Pinpoint the cell where the given text exists, returning its (X, Y) midpoint coordinate. 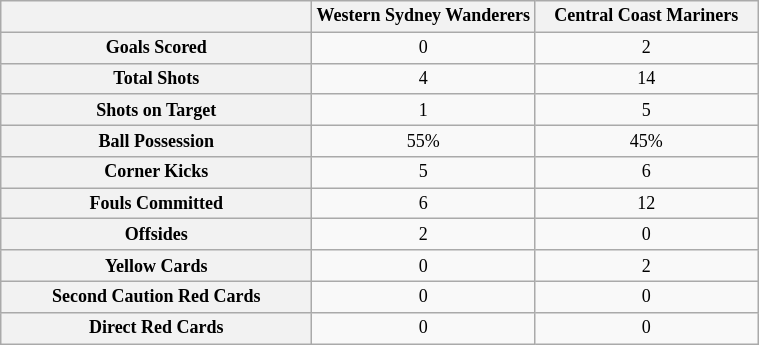
14 (646, 78)
Offsides (156, 234)
Direct Red Cards (156, 328)
Second Caution Red Cards (156, 296)
1 (424, 110)
Ball Possession (156, 140)
Shots on Target (156, 110)
55% (424, 140)
Goals Scored (156, 48)
Yellow Cards (156, 266)
Total Shots (156, 78)
4 (424, 78)
12 (646, 204)
Central Coast Mariners (646, 16)
Corner Kicks (156, 172)
45% (646, 140)
Fouls Committed (156, 204)
Western Sydney Wanderers (424, 16)
